Determine the [X, Y] coordinate at the center of the cell enclosing the given text.  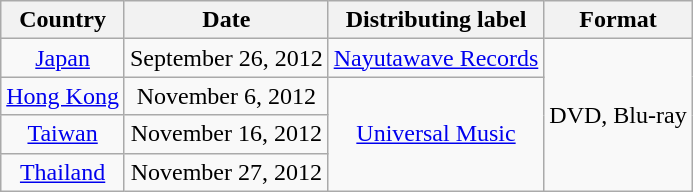
September 26, 2012 [226, 58]
Thailand [63, 172]
November 16, 2012 [226, 134]
Universal Music [436, 134]
Date [226, 20]
Taiwan [63, 134]
Distributing label [436, 20]
Japan [63, 58]
Format [618, 20]
November 6, 2012 [226, 96]
DVD, Blu-ray [618, 115]
November 27, 2012 [226, 172]
Country [63, 20]
Nayutawave Records [436, 58]
Hong Kong [63, 96]
